Return [X, Y] of the center of cell containing provided text 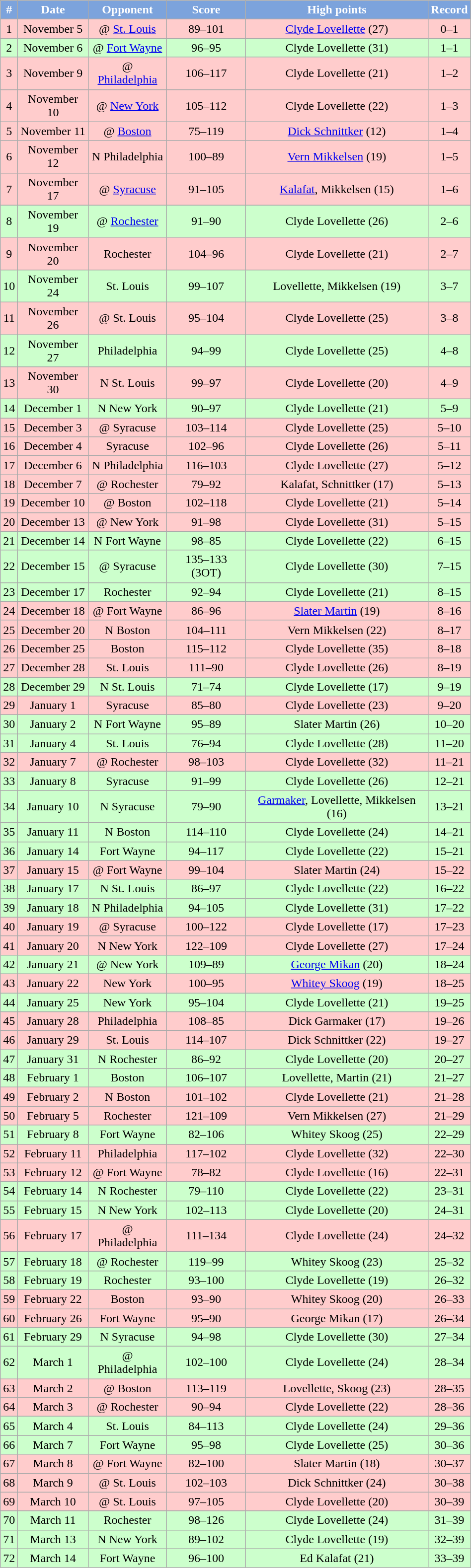
86–96 [207, 611]
Lovellette, Mikkelsen (19) [337, 286]
December 10 [53, 503]
17–24 [450, 945]
December 25 [53, 648]
January 2 [53, 724]
13 [9, 383]
16 [9, 446]
March 10 [53, 1501]
15 [9, 428]
69 [9, 1501]
31 [9, 743]
5–13 [450, 484]
31–39 [450, 1520]
21–29 [450, 1116]
63 [9, 1388]
Whitey Skoog (23) [337, 1261]
Whitey Skoog (20) [337, 1299]
98–126 [207, 1520]
36 [9, 851]
52 [9, 1153]
January 10 [53, 806]
Score [207, 10]
9 [9, 253]
33 [9, 781]
99–97 [207, 383]
March 2 [53, 1388]
17–22 [450, 908]
5 [9, 131]
2–6 [450, 221]
March 8 [53, 1464]
60 [9, 1318]
101–102 [207, 1097]
3–7 [450, 286]
32–39 [450, 1539]
91–105 [207, 189]
Clyde Lovellette (16) [337, 1172]
January 15 [53, 870]
19–25 [450, 1002]
26 [9, 648]
1–5 [450, 157]
February 15 [53, 1210]
111–134 [207, 1235]
February 12 [53, 1172]
12–21 [450, 781]
37 [9, 870]
6 [9, 157]
January 11 [53, 832]
Lovellette, Skoog (23) [337, 1388]
29–36 [450, 1426]
Clyde Lovellette (28) [337, 743]
January 29 [53, 1040]
December 7 [53, 484]
5–14 [450, 503]
32 [9, 762]
39 [9, 908]
1 [9, 29]
January 1 [53, 706]
34 [9, 806]
25 [9, 630]
62 [9, 1362]
61 [9, 1337]
March 7 [53, 1445]
1–4 [450, 131]
98–85 [207, 541]
December 29 [53, 687]
79–90 [207, 806]
March 14 [53, 1558]
68 [9, 1483]
71 [9, 1539]
Kalafat, Mikkelsen (15) [337, 189]
March 11 [53, 1520]
22 [9, 566]
85–80 [207, 706]
Dick Schnittker (12) [337, 131]
71–74 [207, 687]
94–117 [207, 851]
3–8 [450, 318]
56 [9, 1235]
93–90 [207, 1299]
27–34 [450, 1337]
November 6 [53, 48]
10 [9, 286]
108–85 [207, 1021]
16–22 [450, 889]
79–92 [207, 484]
8–15 [450, 592]
20–27 [450, 1059]
March 4 [53, 1426]
82–100 [207, 1464]
8–19 [450, 667]
1–3 [450, 105]
94–98 [207, 1337]
8 [9, 221]
7–15 [450, 566]
2–7 [450, 253]
January 8 [53, 781]
Dick Schnittker (24) [337, 1483]
1–6 [450, 189]
George Mikan (17) [337, 1318]
November 5 [53, 29]
5–15 [450, 522]
December 15 [53, 566]
23 [9, 592]
4–9 [450, 383]
December 18 [53, 611]
119–99 [207, 1261]
114–110 [207, 832]
25–32 [450, 1261]
103–114 [207, 428]
91–90 [207, 221]
105–112 [207, 105]
December 1 [53, 409]
100–89 [207, 157]
45 [9, 1021]
December 28 [53, 667]
February 17 [53, 1235]
20 [9, 522]
November 10 [53, 105]
49 [9, 1097]
Whitey Skoog (25) [337, 1135]
18 [9, 484]
December 13 [53, 522]
17–23 [450, 927]
November 17 [53, 189]
November 11 [53, 131]
Garmaker, Lovellette, Mikkelsen (16) [337, 806]
February 18 [53, 1261]
47 [9, 1059]
November 30 [53, 383]
95–98 [207, 1445]
35 [9, 832]
4–8 [450, 351]
11–20 [450, 743]
57 [9, 1261]
113–119 [207, 1388]
March 1 [53, 1362]
7 [9, 189]
117–102 [207, 1153]
15–22 [450, 870]
February 2 [53, 1097]
November 24 [53, 286]
111–90 [207, 667]
February 11 [53, 1153]
2 [9, 48]
December 3 [53, 428]
70 [9, 1520]
January 21 [53, 964]
42 [9, 964]
97–105 [207, 1501]
January 14 [53, 851]
Whitey Skoog (19) [337, 983]
11 [9, 318]
75–119 [207, 131]
February 22 [53, 1299]
February 14 [53, 1191]
122–109 [207, 945]
79–110 [207, 1191]
22–31 [450, 1172]
February 1 [53, 1078]
19–27 [450, 1040]
December 20 [53, 630]
19–26 [450, 1021]
46 [9, 1040]
102–103 [207, 1483]
November 20 [53, 253]
11–21 [450, 762]
30–36 [450, 1445]
106–107 [207, 1078]
December 6 [53, 465]
28–34 [450, 1362]
104–111 [207, 630]
10–20 [450, 724]
98–103 [207, 762]
50 [9, 1116]
Vern Mikkelsen (19) [337, 157]
14 [9, 409]
January 18 [53, 908]
15–21 [450, 851]
40 [9, 927]
33–39 [450, 1558]
December 14 [53, 541]
58 [9, 1280]
104–96 [207, 253]
November 27 [53, 351]
43 [9, 983]
90–94 [207, 1407]
27 [9, 667]
44 [9, 1002]
41 [9, 945]
9–20 [450, 706]
December 4 [53, 446]
55 [9, 1210]
23–31 [450, 1191]
94–99 [207, 351]
26–34 [450, 1318]
November 9 [53, 73]
High points [337, 10]
December 17 [53, 592]
96–95 [207, 48]
George Mikan (20) [337, 964]
89–102 [207, 1539]
99–107 [207, 286]
5–11 [450, 446]
1–1 [450, 48]
1–2 [450, 73]
48 [9, 1078]
28 [9, 687]
54 [9, 1191]
Record [450, 10]
64 [9, 1407]
February 19 [53, 1280]
114–107 [207, 1040]
86–92 [207, 1059]
84–113 [207, 1426]
28–36 [450, 1407]
# [9, 10]
14–21 [450, 832]
29 [9, 706]
Opponent [127, 10]
Dick Garmaker (17) [337, 1021]
Clyde Lovellette (35) [337, 648]
22–30 [450, 1153]
115–112 [207, 648]
21–27 [450, 1078]
95–90 [207, 1318]
18–25 [450, 983]
106–117 [207, 73]
Dick Schnittker (22) [337, 1040]
8–18 [450, 648]
89–101 [207, 29]
102–96 [207, 446]
Slater Martin (26) [337, 724]
22–29 [450, 1135]
76–94 [207, 743]
February 26 [53, 1318]
February 8 [53, 1135]
January 20 [53, 945]
21 [9, 541]
28–35 [450, 1388]
82–106 [207, 1135]
0–1 [450, 29]
3 [9, 73]
March 13 [53, 1539]
8–16 [450, 611]
November 12 [53, 157]
30–38 [450, 1483]
January 25 [53, 1002]
6–15 [450, 541]
65 [9, 1426]
January 22 [53, 983]
February 29 [53, 1337]
59 [9, 1299]
26–32 [450, 1280]
9–19 [450, 687]
93–100 [207, 1280]
Ed Kalafat (21) [337, 1558]
March 3 [53, 1407]
24 [9, 611]
Kalafat, Schnittker (17) [337, 484]
Vern Mikkelsen (22) [337, 630]
102–118 [207, 503]
109–89 [207, 964]
January 31 [53, 1059]
67 [9, 1464]
99–104 [207, 870]
72 [9, 1558]
91–98 [207, 522]
96–100 [207, 1558]
24–32 [450, 1235]
38 [9, 889]
Clyde Lovellette (23) [337, 706]
November 26 [53, 318]
94–105 [207, 908]
8–17 [450, 630]
102–100 [207, 1362]
51 [9, 1135]
Slater Martin (19) [337, 611]
January 7 [53, 762]
92–94 [207, 592]
135–133 (3OT) [207, 566]
January 28 [53, 1021]
March 9 [53, 1483]
91–99 [207, 781]
78–82 [207, 1172]
January 19 [53, 927]
January 17 [53, 889]
24–31 [450, 1210]
100–95 [207, 983]
13–21 [450, 806]
5–9 [450, 409]
November 19 [53, 221]
66 [9, 1445]
90–97 [207, 409]
19 [9, 503]
Lovellette, Martin (21) [337, 1078]
53 [9, 1172]
January 4 [53, 743]
Slater Martin (18) [337, 1464]
102–113 [207, 1210]
February 5 [53, 1116]
26–33 [450, 1299]
18–24 [450, 964]
Vern Mikkelsen (27) [337, 1116]
116–103 [207, 465]
5–10 [450, 428]
95–89 [207, 724]
30 [9, 724]
21–28 [450, 1097]
12 [9, 351]
30–37 [450, 1464]
4 [9, 105]
Date [53, 10]
Slater Martin (24) [337, 870]
17 [9, 465]
5–12 [450, 465]
121–109 [207, 1116]
86–97 [207, 889]
100–122 [207, 927]
30–39 [450, 1501]
